Pinpoint the cell where the given text exists, returning its [X, Y] midpoint coordinate. 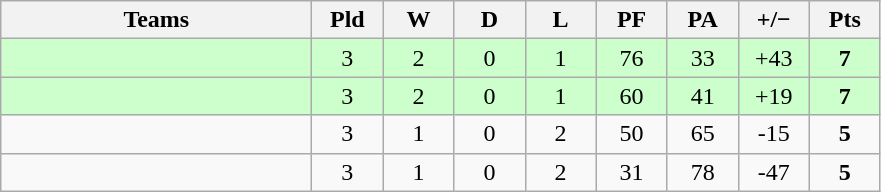
L [560, 20]
Teams [156, 20]
-47 [774, 172]
60 [632, 96]
65 [702, 134]
41 [702, 96]
PA [702, 20]
Pld [348, 20]
+19 [774, 96]
+/− [774, 20]
50 [632, 134]
76 [632, 58]
31 [632, 172]
Pts [844, 20]
33 [702, 58]
W [418, 20]
-15 [774, 134]
D [490, 20]
78 [702, 172]
PF [632, 20]
+43 [774, 58]
